Search for the cell housing the specified text and yield its (X, Y) center coordinate. 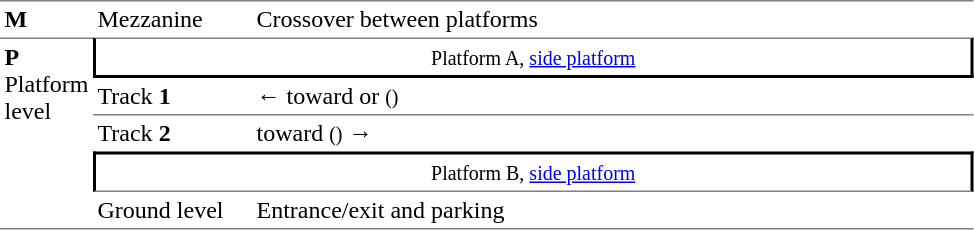
M (46, 19)
toward () → (613, 134)
Ground level (172, 211)
PPlatform level (46, 134)
Track 1 (172, 97)
Platform B, side platform (533, 172)
Track 2 (172, 134)
Crossover between platforms (613, 19)
Platform A, side platform (533, 58)
Mezzanine (172, 19)
Entrance/exit and parking (613, 211)
← toward or () (613, 97)
